Determine the [X, Y] coordinate at the center of the cell enclosing the given text.  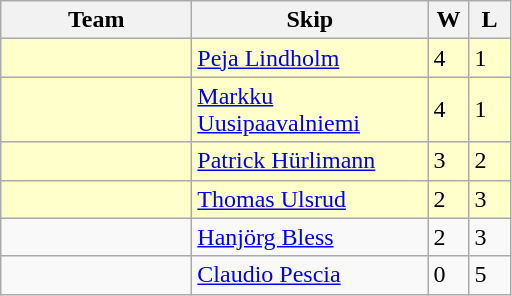
Patrick Hürlimann [310, 161]
L [490, 20]
Peja Lindholm [310, 58]
5 [490, 275]
Hanjörg Bless [310, 237]
W [448, 20]
Claudio Pescia [310, 275]
Markku Uusipaavalniemi [310, 110]
Thomas Ulsrud [310, 199]
0 [448, 275]
Skip [310, 20]
Team [96, 20]
